Determine the (x, y) coordinate at the center of the cell enclosing the given text.  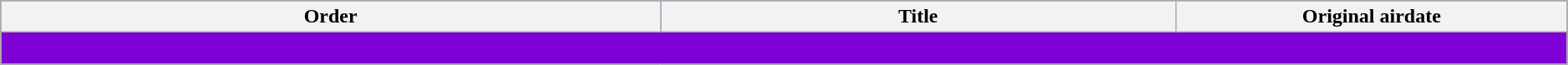
Title (919, 17)
Order (331, 17)
Original airdate (1372, 17)
